Identify which cell holds the provided text, then report its (X, Y) central coordinate. 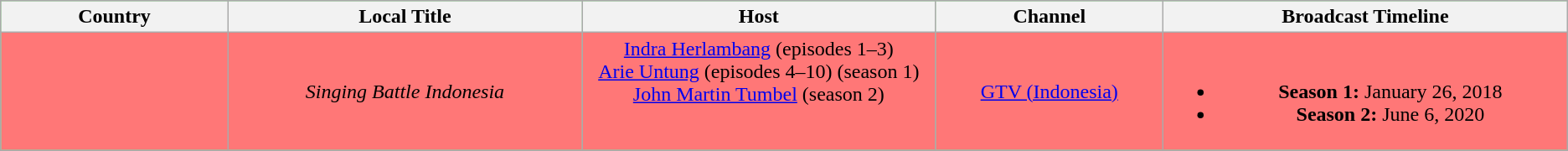
Singing Battle Indonesia (405, 91)
GTV (Indonesia) (1050, 91)
Indra Herlambang (episodes 1–3)Arie Untung (episodes 4–10) (season 1)John Martin Tumbel (season 2) (759, 91)
Channel (1050, 17)
Host (759, 17)
Broadcast Timeline (1365, 17)
Local Title (405, 17)
Season 1: January 26, 2018Season 2: June 6, 2020 (1365, 91)
Country (115, 17)
